Find where the given text appears and provide that cell's center as (x, y) coordinate. 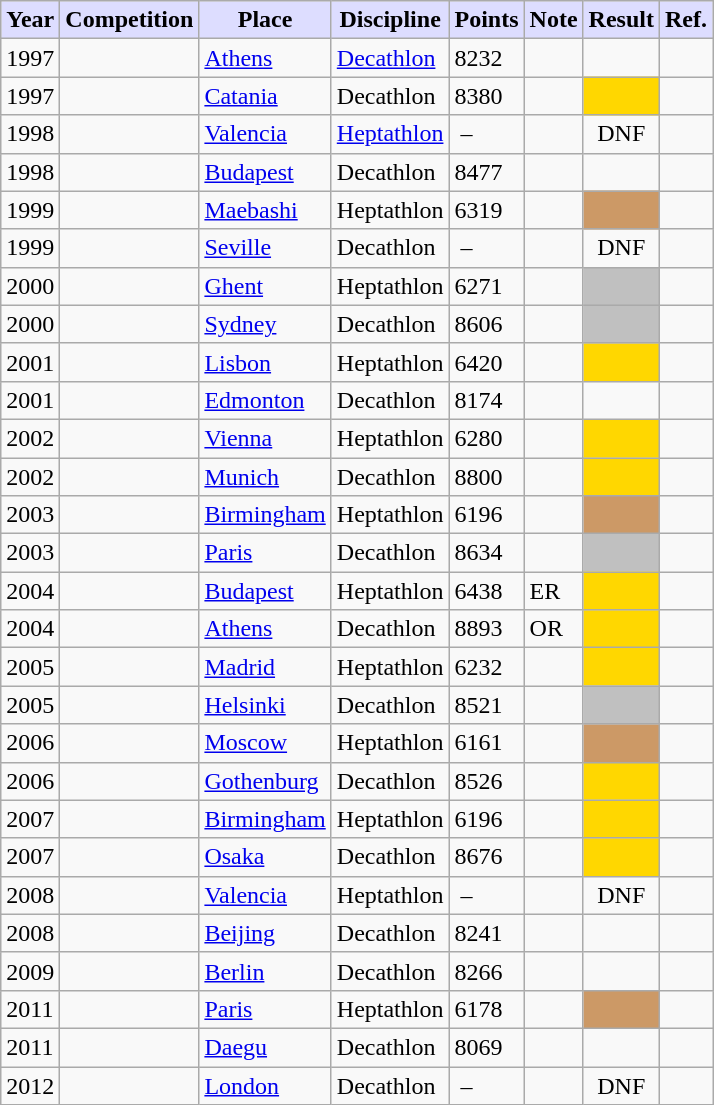
Year (30, 20)
Seville (265, 248)
Result (621, 20)
Discipline (390, 20)
Moscow (265, 743)
Edmonton (265, 400)
8232 (486, 58)
ER (554, 591)
Sydney (265, 324)
6161 (486, 743)
2009 (30, 971)
6438 (486, 591)
Munich (265, 477)
8380 (486, 96)
London (265, 1085)
8606 (486, 324)
8069 (486, 1047)
8521 (486, 705)
Catania (265, 96)
2012 (30, 1085)
Competition (130, 20)
OR (554, 629)
8266 (486, 971)
Osaka (265, 857)
Maebashi (265, 210)
6271 (486, 286)
6232 (486, 667)
8676 (486, 857)
Beijing (265, 933)
8526 (486, 781)
Points (486, 20)
8800 (486, 477)
6319 (486, 210)
6420 (486, 362)
Berlin (265, 971)
Ref. (686, 20)
8893 (486, 629)
Helsinki (265, 705)
Note (554, 20)
Daegu (265, 1047)
Gothenburg (265, 781)
Ghent (265, 286)
8241 (486, 933)
Vienna (265, 438)
6178 (486, 1009)
8477 (486, 172)
8634 (486, 553)
Lisbon (265, 362)
Madrid (265, 667)
6280 (486, 438)
8174 (486, 400)
Place (265, 20)
